Provide the (x, y) coordinate of the cell's center where the given text is located.  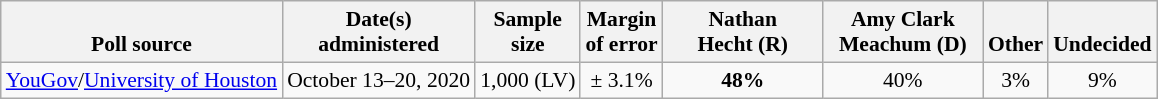
YouGov/University of Houston (142, 80)
48% (743, 80)
Other (1016, 32)
1,000 (LV) (528, 80)
3% (1016, 80)
Marginof error (621, 32)
40% (903, 80)
October 13–20, 2020 (378, 80)
Amy ClarkMeachum (D) (903, 32)
Undecided (1102, 32)
NathanHecht (R) (743, 32)
9% (1102, 80)
Samplesize (528, 32)
± 3.1% (621, 80)
Date(s)administered (378, 32)
Poll source (142, 32)
